From the cell containing the given text, extract its center point as (X, Y) coordinate. 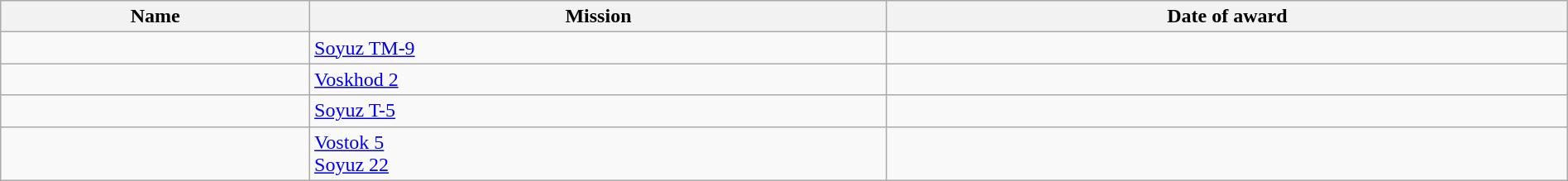
Name (155, 17)
Voskhod 2 (599, 79)
Date of award (1227, 17)
Soyuz T-5 (599, 111)
Vostok 5Soyuz 22 (599, 154)
Mission (599, 17)
Soyuz TM-9 (599, 48)
